Pinpoint the cell where the given text exists, returning its [X, Y] midpoint coordinate. 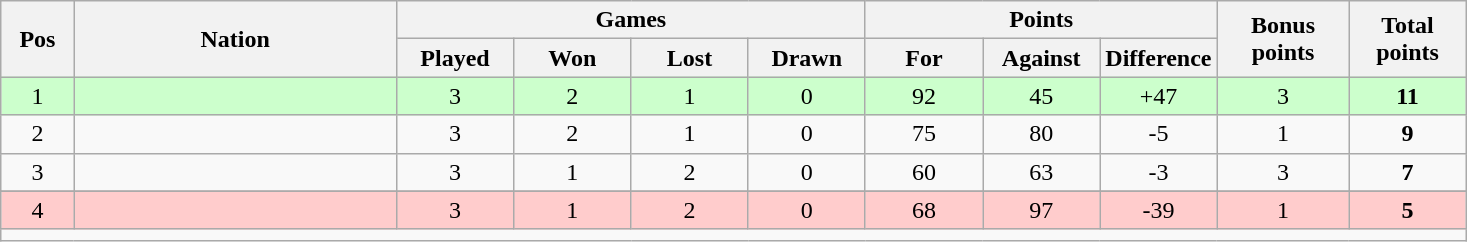
45 [1042, 96]
Pos [38, 39]
For [924, 58]
75 [924, 134]
-5 [1158, 134]
Difference [1158, 58]
-3 [1158, 172]
Won [572, 58]
92 [924, 96]
7 [1408, 172]
60 [924, 172]
97 [1042, 210]
Games [630, 20]
5 [1408, 210]
63 [1042, 172]
11 [1408, 96]
Totalpoints [1408, 39]
68 [924, 210]
4 [38, 210]
+47 [1158, 96]
-39 [1158, 210]
Points [1041, 20]
Played [454, 58]
Lost [690, 58]
Nation [235, 39]
9 [1408, 134]
80 [1042, 134]
Drawn [806, 58]
Bonuspoints [1283, 39]
Against [1042, 58]
